Return (X, Y) of the center of cell containing provided text 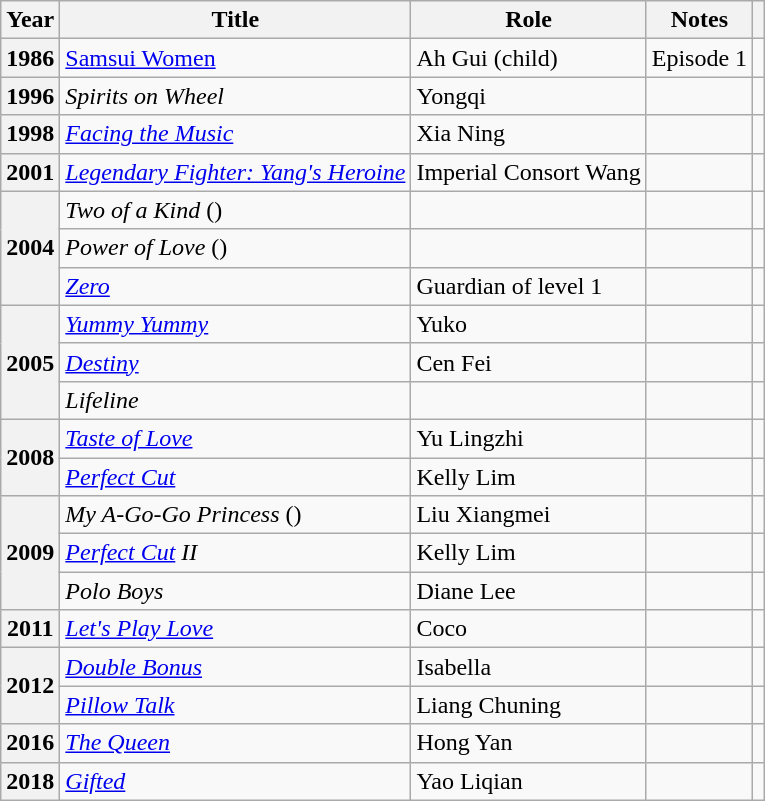
Gifted (236, 781)
Episode 1 (699, 58)
Perfect Cut II (236, 553)
Taste of Love (236, 438)
Yuko (528, 324)
Coco (528, 629)
Legendary Fighter: Yang's Heroine (236, 172)
Diane Lee (528, 591)
Perfect Cut (236, 477)
Cen Fei (528, 362)
Zero (236, 286)
Two of a Kind () (236, 210)
2009 (30, 553)
2012 (30, 686)
Notes (699, 20)
Liu Xiangmei (528, 515)
Isabella (528, 667)
Yongqi (528, 96)
2008 (30, 457)
2001 (30, 172)
Facing the Music (236, 134)
2018 (30, 781)
2004 (30, 248)
Lifeline (236, 400)
Year (30, 20)
Role (528, 20)
Yu Lingzhi (528, 438)
1996 (30, 96)
Hong Yan (528, 743)
1998 (30, 134)
Yummy Yummy (236, 324)
2011 (30, 629)
2005 (30, 362)
Spirits on Wheel (236, 96)
My A-Go-Go Princess () (236, 515)
Yao Liqian (528, 781)
Pillow Talk (236, 705)
Double Bonus (236, 667)
Destiny (236, 362)
Guardian of level 1 (528, 286)
Let's Play Love (236, 629)
Ah Gui (child) (528, 58)
The Queen (236, 743)
Polo Boys (236, 591)
Samsui Women (236, 58)
1986 (30, 58)
2016 (30, 743)
Liang Chuning (528, 705)
Imperial Consort Wang (528, 172)
Power of Love () (236, 248)
Xia Ning (528, 134)
Title (236, 20)
